Detect which cell encompasses the target text, then output its (x, y) center coordinate. 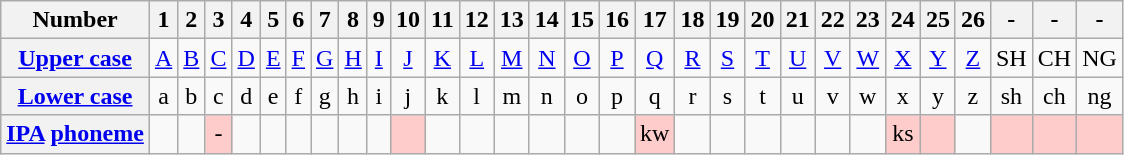
E (273, 58)
17 (654, 20)
p (616, 96)
u (798, 96)
N (546, 58)
K (442, 58)
Y (938, 58)
L (476, 58)
b (192, 96)
10 (408, 20)
ks (902, 134)
8 (353, 20)
w (868, 96)
c (218, 96)
Upper case (76, 58)
25 (938, 20)
CH (1054, 58)
i (378, 96)
e (273, 96)
1 (163, 20)
ch (1054, 96)
V (832, 58)
15 (582, 20)
r (692, 96)
IPA phoneme (76, 134)
j (408, 96)
l (476, 96)
H (353, 58)
13 (512, 20)
Q (654, 58)
M (512, 58)
14 (546, 20)
23 (868, 20)
NG (1100, 58)
21 (798, 20)
SH (1011, 58)
9 (378, 20)
24 (902, 20)
Lower case (76, 96)
ng (1100, 96)
x (902, 96)
16 (616, 20)
y (938, 96)
P (616, 58)
20 (762, 20)
s (728, 96)
22 (832, 20)
2 (192, 20)
g (324, 96)
sh (1011, 96)
B (192, 58)
Number (76, 20)
m (512, 96)
O (582, 58)
U (798, 58)
26 (972, 20)
R (692, 58)
S (728, 58)
o (582, 96)
12 (476, 20)
6 (298, 20)
a (163, 96)
5 (273, 20)
G (324, 58)
X (902, 58)
Z (972, 58)
11 (442, 20)
3 (218, 20)
I (378, 58)
F (298, 58)
J (408, 58)
v (832, 96)
h (353, 96)
A (163, 58)
f (298, 96)
z (972, 96)
d (246, 96)
19 (728, 20)
7 (324, 20)
W (868, 58)
n (546, 96)
q (654, 96)
T (762, 58)
C (218, 58)
18 (692, 20)
D (246, 58)
4 (246, 20)
t (762, 96)
kw (654, 134)
k (442, 96)
